Capture the cell that displays the provided text and extract its [X, Y] central coordinate. 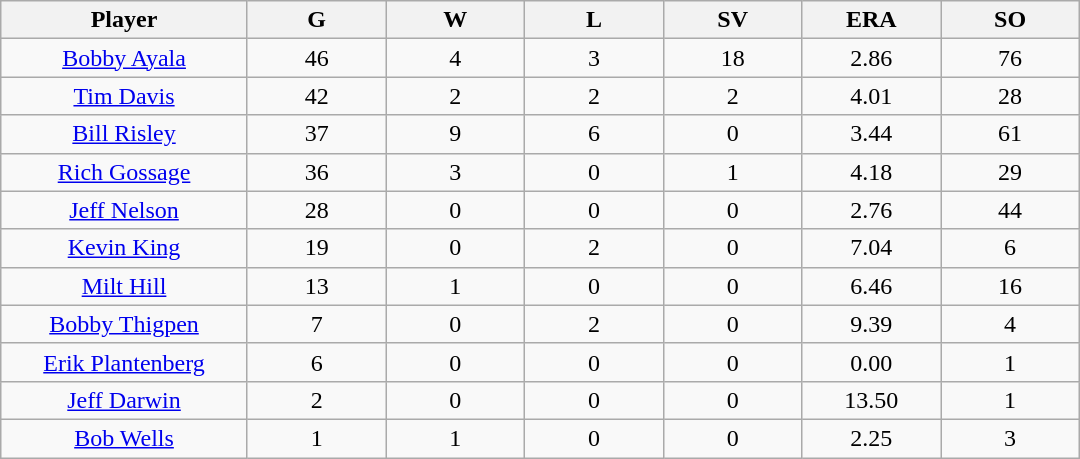
2.76 [872, 210]
Player [124, 20]
Milt Hill [124, 286]
61 [1010, 134]
29 [1010, 172]
Bobby Thigpen [124, 324]
ERA [872, 20]
2.86 [872, 58]
46 [316, 58]
4.18 [872, 172]
4.01 [872, 96]
G [316, 20]
Tim Davis [124, 96]
13.50 [872, 400]
19 [316, 248]
SO [1010, 20]
0.00 [872, 362]
7.04 [872, 248]
7 [316, 324]
Rich Gossage [124, 172]
W [456, 20]
18 [732, 58]
L [594, 20]
Bob Wells [124, 438]
36 [316, 172]
SV [732, 20]
9 [456, 134]
6.46 [872, 286]
Jeff Nelson [124, 210]
37 [316, 134]
42 [316, 96]
Erik Plantenberg [124, 362]
Bobby Ayala [124, 58]
16 [1010, 286]
Jeff Darwin [124, 400]
Kevin King [124, 248]
44 [1010, 210]
Bill Risley [124, 134]
13 [316, 286]
3.44 [872, 134]
76 [1010, 58]
2.25 [872, 438]
9.39 [872, 324]
